Provide the [X, Y] coordinate of the cell's center where the given text is located.  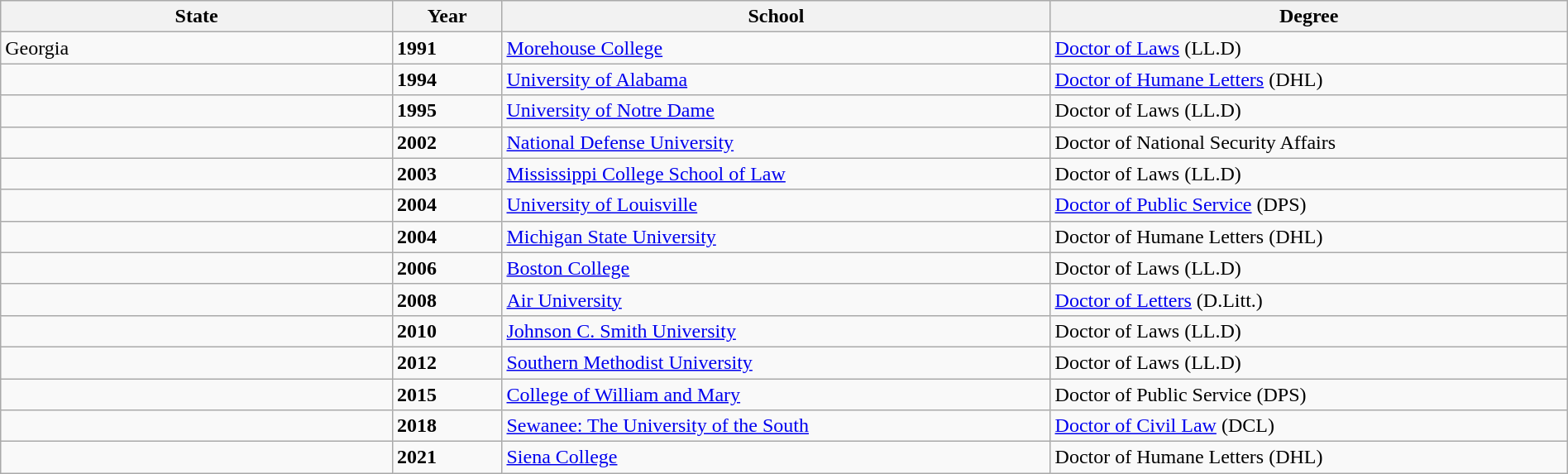
1995 [447, 111]
Boston College [776, 268]
Southern Methodist University [776, 362]
Morehouse College [776, 48]
College of William and Mary [776, 395]
2012 [447, 362]
Mississippi College School of Law [776, 174]
Doctor of Civil Law (DCL) [1308, 426]
2008 [447, 299]
Year [447, 17]
Johnson C. Smith University [776, 331]
2003 [447, 174]
University of Notre Dame [776, 111]
2006 [447, 268]
2021 [447, 457]
Doctor of National Security Affairs [1308, 142]
2002 [447, 142]
Michigan State University [776, 237]
1994 [447, 79]
Doctor of Letters (D.Litt.) [1308, 299]
1991 [447, 48]
Siena College [776, 457]
National Defense University [776, 142]
State [197, 17]
Georgia [197, 48]
Degree [1308, 17]
2010 [447, 331]
2015 [447, 395]
School [776, 17]
Sewanee: The University of the South [776, 426]
2018 [447, 426]
University of Alabama [776, 79]
University of Louisville [776, 205]
Air University [776, 299]
